Detect which cell encompasses the target text, then output its [x, y] center coordinate. 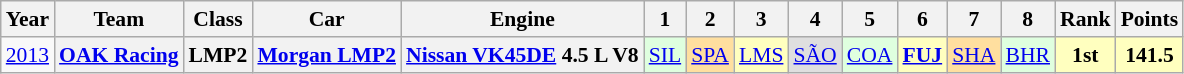
1 [666, 19]
Team [118, 19]
COA [870, 55]
Nissan VK45DE 4.5 L V8 [522, 55]
3 [762, 19]
7 [974, 19]
1st [1086, 55]
Engine [522, 19]
LMS [762, 55]
Rank [1086, 19]
Morgan LMP2 [326, 55]
Points [1150, 19]
2 [710, 19]
141.5 [1150, 55]
8 [1028, 19]
5 [870, 19]
SIL [666, 55]
FUJ [922, 55]
SHA [974, 55]
Car [326, 19]
LMP2 [218, 55]
Class [218, 19]
6 [922, 19]
4 [814, 19]
BHR [1028, 55]
SPA [710, 55]
2013 [28, 55]
SÃO [814, 55]
OAK Racing [118, 55]
Year [28, 19]
